Pinpoint the cell where the given text exists, returning its (x, y) midpoint coordinate. 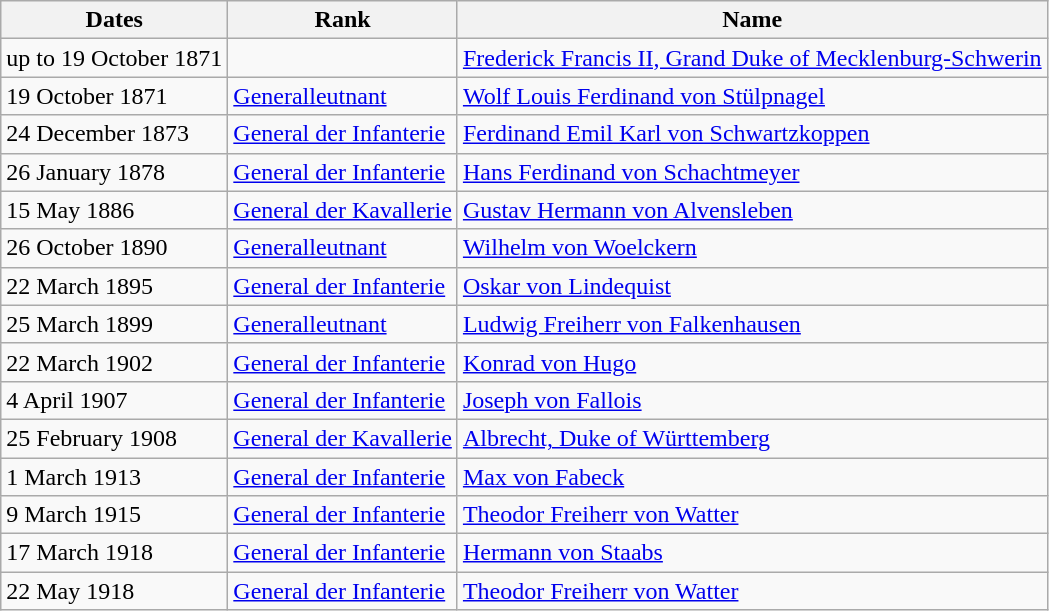
Ludwig Freiherr von Falkenhausen (752, 324)
25 February 1908 (114, 438)
26 October 1890 (114, 248)
Max von Fabeck (752, 477)
Hermann von Staabs (752, 553)
Rank (343, 20)
Hans Ferdinand von Schachtmeyer (752, 172)
Ferdinand Emil Karl von Schwartzkoppen (752, 134)
1 March 1913 (114, 477)
Wilhelm von Woelckern (752, 248)
4 April 1907 (114, 400)
Albrecht, Duke of Württemberg (752, 438)
22 March 1902 (114, 362)
24 December 1873 (114, 134)
17 March 1918 (114, 553)
Wolf Louis Ferdinand von Stülpnagel (752, 96)
19 October 1871 (114, 96)
15 May 1886 (114, 210)
22 March 1895 (114, 286)
Joseph von Fallois (752, 400)
Oskar von Lindequist (752, 286)
up to 19 October 1871 (114, 58)
26 January 1878 (114, 172)
Gustav Hermann von Alvensleben (752, 210)
Dates (114, 20)
9 March 1915 (114, 515)
22 May 1918 (114, 591)
Frederick Francis II, Grand Duke of Mecklenburg-Schwerin (752, 58)
25 March 1899 (114, 324)
Name (752, 20)
Konrad von Hugo (752, 362)
